Return (X, Y) of the center of cell containing provided text 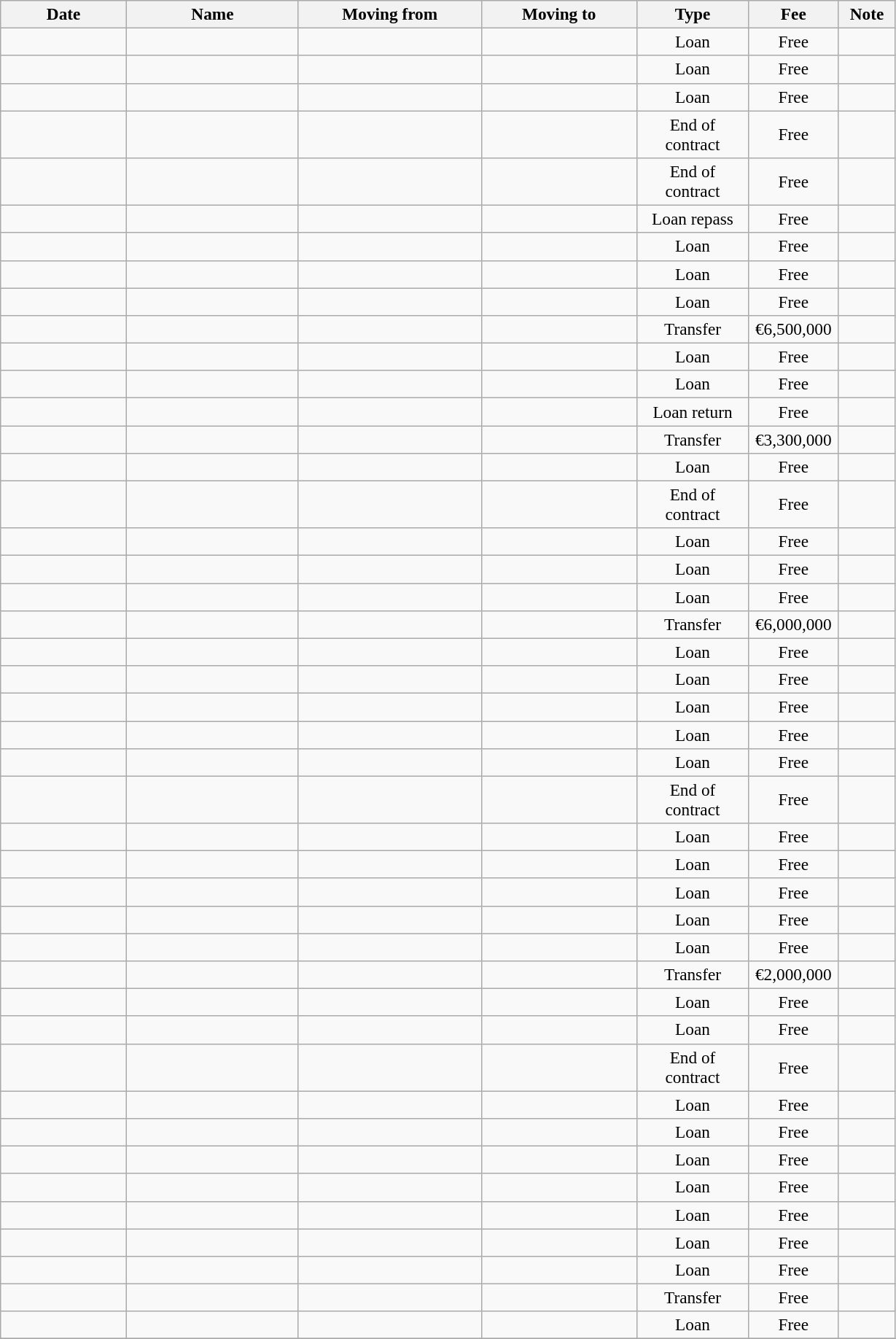
Date (64, 14)
Moving to (558, 14)
Loan repass (693, 219)
€6,000,000 (793, 624)
Fee (793, 14)
€2,000,000 (793, 974)
Moving from (389, 14)
Name (213, 14)
Note (867, 14)
€3,300,000 (793, 439)
Type (693, 14)
€6,500,000 (793, 329)
Loan return (693, 411)
